Return (x, y) of the center of cell containing provided text 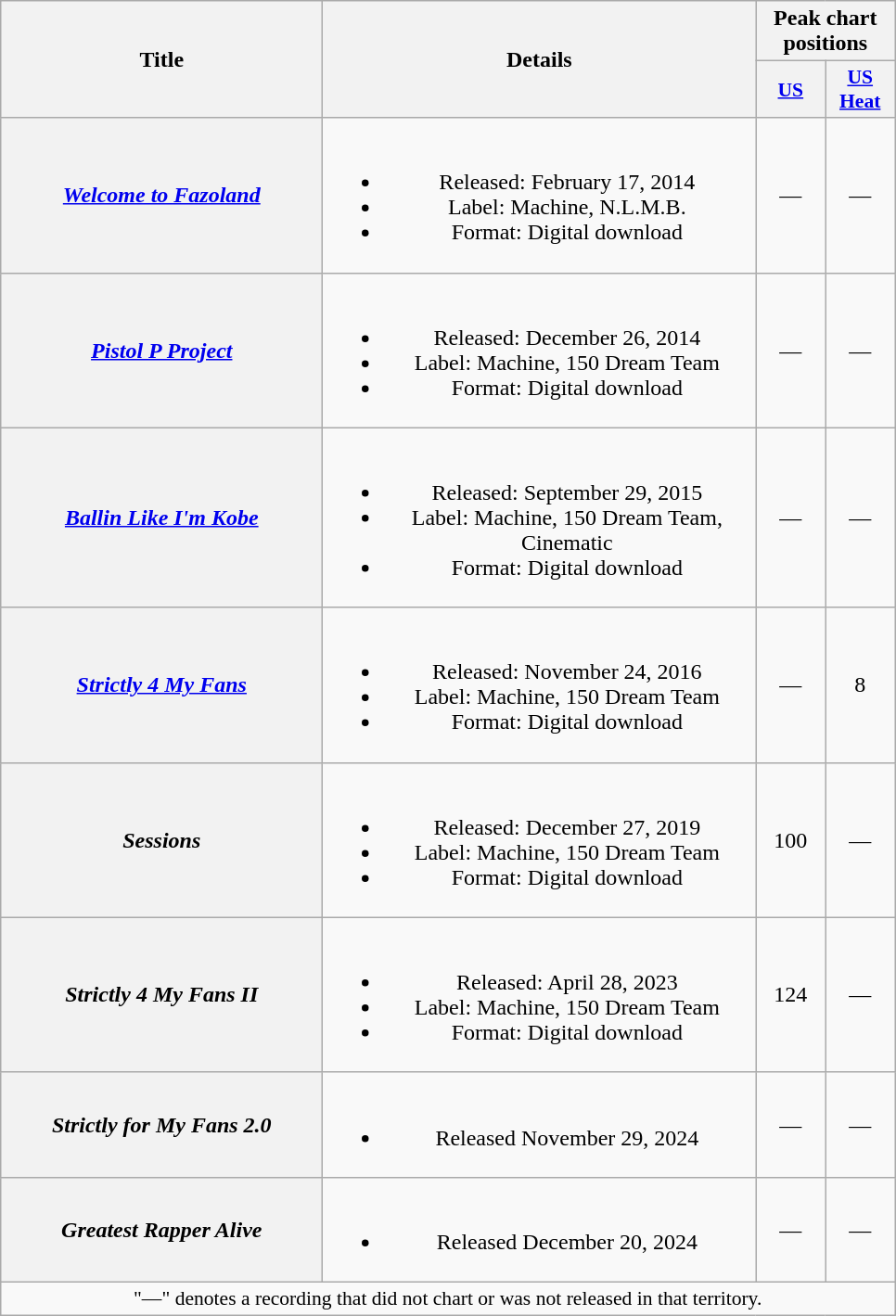
124 (790, 994)
Released: November 24, 2016Label: Machine, 150 Dream TeamFormat: Digital download (540, 684)
100 (790, 840)
Ballin Like I'm Kobe (161, 517)
Title (161, 59)
US (790, 89)
Released: April 28, 2023Label: Machine, 150 Dream TeamFormat: Digital download (540, 994)
Strictly 4 My Fans (161, 684)
Pistol P Project (161, 351)
Details (540, 59)
Welcome to Fazoland (161, 195)
Greatest Rapper Alive (161, 1230)
"—" denotes a recording that did not chart or was not released in that territory. (448, 1298)
Released November 29, 2024 (540, 1124)
Released: December 27, 2019Label: Machine, 150 Dream TeamFormat: Digital download (540, 840)
Released: February 17, 2014Label: Machine, N.L.M.B.Format: Digital download (540, 195)
Released December 20, 2024 (540, 1230)
Released: December 26, 2014Label: Machine, 150 Dream TeamFormat: Digital download (540, 351)
Strictly 4 My Fans II (161, 994)
Sessions (161, 840)
USHeat (861, 89)
Released: September 29, 2015Label: Machine, 150 Dream Team, CinematicFormat: Digital download (540, 517)
Peak chart positions (826, 32)
8 (861, 684)
Strictly for My Fans 2.0 (161, 1124)
